Extract the (x, y) coordinate from the center of the cell holding the provided text.  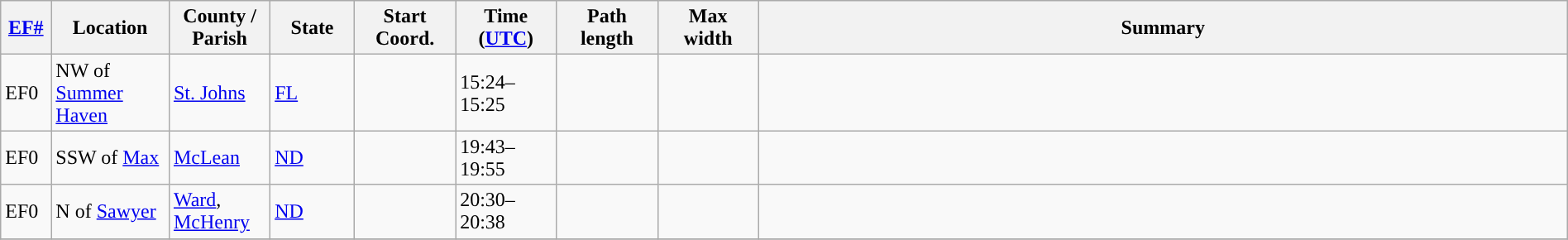
20:30–20:38 (506, 212)
McLean (219, 157)
Ward, McHenry (219, 212)
FL (313, 93)
County / Parish (219, 28)
State (313, 28)
N of Sawyer (111, 212)
Max width (708, 28)
SSW of Max (111, 157)
15:24–15:25 (506, 93)
EF# (26, 28)
NW of Summer Haven (111, 93)
Location (111, 28)
Path length (607, 28)
Time (UTC) (506, 28)
19:43–19:55 (506, 157)
Start Coord. (404, 28)
Summary (1163, 28)
St. Johns (219, 93)
